Return the [x, y] coordinate for the center point of the cell that contains the specified text.  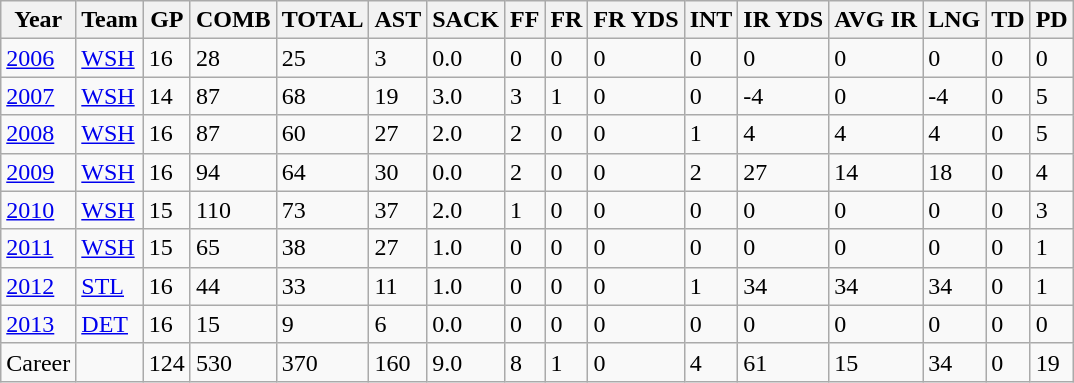
44 [233, 286]
530 [233, 362]
370 [322, 362]
110 [233, 210]
AVG IR [876, 20]
FF [524, 20]
25 [322, 58]
DET [110, 324]
160 [398, 362]
2009 [38, 172]
3.0 [466, 96]
64 [322, 172]
30 [398, 172]
38 [322, 248]
Team [110, 20]
2013 [38, 324]
INT [711, 20]
FR YDS [636, 20]
124 [166, 362]
FR [566, 20]
28 [233, 58]
60 [322, 134]
TOTAL [322, 20]
LNG [954, 20]
11 [398, 286]
61 [784, 362]
COMB [233, 20]
8 [524, 362]
2012 [38, 286]
9 [322, 324]
PD [1052, 20]
73 [322, 210]
65 [233, 248]
18 [954, 172]
Year [38, 20]
37 [398, 210]
TD [1008, 20]
6 [398, 324]
IR YDS [784, 20]
2008 [38, 134]
GP [166, 20]
2007 [38, 96]
SACK [466, 20]
94 [233, 172]
2006 [38, 58]
STL [110, 286]
AST [398, 20]
2010 [38, 210]
2011 [38, 248]
33 [322, 286]
68 [322, 96]
Career [38, 362]
9.0 [466, 362]
